For the text-containing cell, return its midpoint in (X, Y) coordinate format. 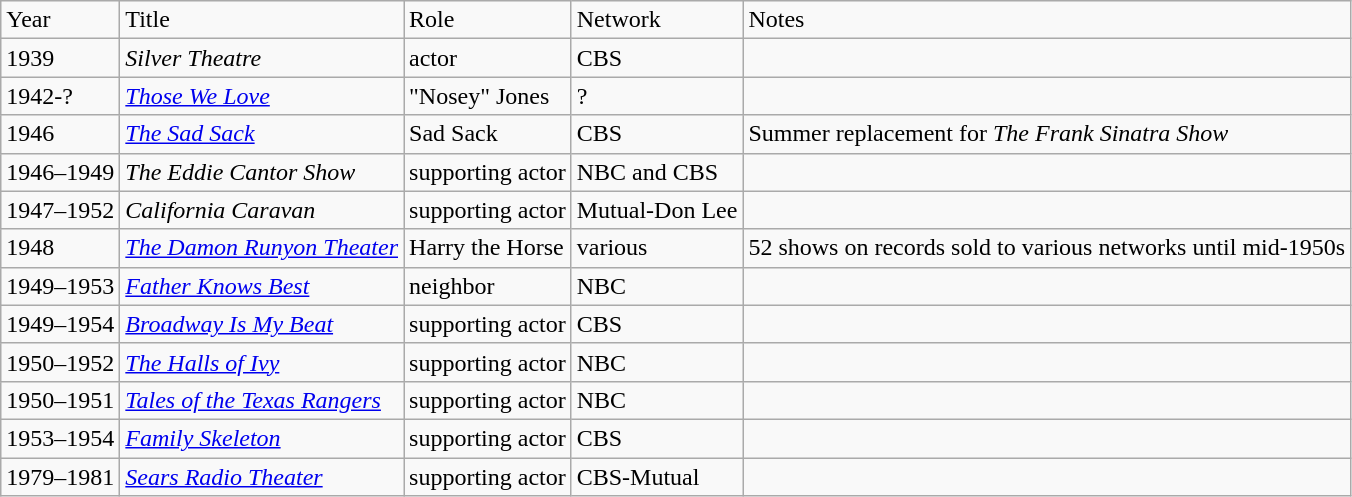
Broadway Is My Beat (262, 324)
The Sad Sack (262, 134)
Harry the Horse (488, 248)
1946–1949 (60, 172)
The Eddie Cantor Show (262, 172)
Role (488, 20)
1979–1981 (60, 477)
The Damon Runyon Theater (262, 248)
Sears Radio Theater (262, 477)
1949–1953 (60, 286)
Mutual-Don Lee (657, 210)
actor (488, 58)
1948 (60, 248)
Title (262, 20)
Family Skeleton (262, 438)
1950–1952 (60, 362)
1942-? (60, 96)
various (657, 248)
1950–1951 (60, 400)
Year (60, 20)
Silver Theatre (262, 58)
1946 (60, 134)
Sad Sack (488, 134)
NBC and CBS (657, 172)
52 shows on records sold to various networks until mid-1950s (1047, 248)
1953–1954 (60, 438)
Those We Love (262, 96)
Notes (1047, 20)
CBS-Mutual (657, 477)
neighbor (488, 286)
? (657, 96)
"Nosey" Jones (488, 96)
California Caravan (262, 210)
Father Knows Best (262, 286)
The Halls of Ivy (262, 362)
Summer replacement for The Frank Sinatra Show (1047, 134)
Tales of the Texas Rangers (262, 400)
1949–1954 (60, 324)
1939 (60, 58)
Network (657, 20)
1947–1952 (60, 210)
